Search for the cell housing the specified text and yield its [x, y] center coordinate. 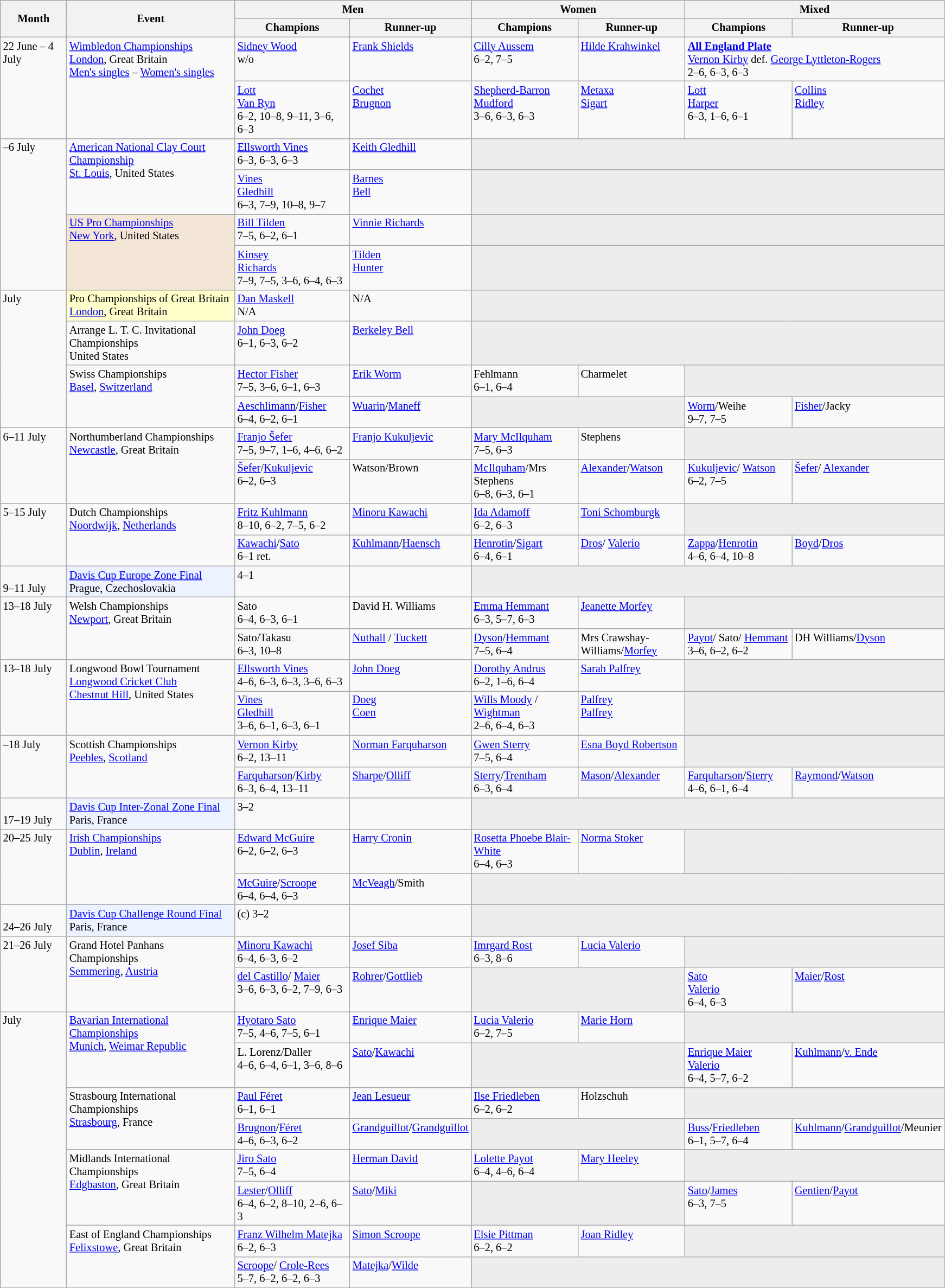
Kuhlmann/Haensch [411, 550]
22 June – 4 July [34, 88]
Norma Stoker [631, 851]
Lolette Payot6–4, 4–6, 6–4 [524, 1165]
Toni Schomburgk [631, 519]
Franjo Kukuljevic [411, 443]
Keith Gledhill [411, 154]
Frank Shields [411, 59]
Arrange L. T. C. Invitational ChampionshipsUnited States [151, 343]
Harry Cronin [411, 851]
Hector Fisher7–5, 3–6, 6–1, 6–3 [292, 381]
Sato/Kawachi [411, 1065]
Wimbledon ChampionshipsLondon, Great BritainMen's singles – Women's singles [151, 88]
John Doeg6–1, 6–3, 6–2 [292, 343]
Bavarian International ChampionshipsMunich, Weimar Republic [151, 1049]
Lucia Valerio6–2, 7–5 [524, 1027]
Cochet Brugnon [411, 110]
Event [151, 18]
Marie Horn [631, 1027]
Enrique Maier [411, 1027]
Dyson/Hemmant7–5, 6–4 [524, 644]
Northumberland ChampionshipsNewcastle, Great Britain [151, 466]
Doeg Coen [411, 713]
All England Plate Vernon Kirby def. George Lyttleton-Rogers2–6, 6–3, 6–3 [815, 59]
Maier/Rost [868, 990]
Sato/Miki [411, 1203]
Barnes Bell [411, 192]
Šefer/Kukuljevic6–2, 6–3 [292, 481]
Tilden Hunter [411, 267]
American National Clay Court ChampionshipSt. Louis, United States [151, 176]
David H. Williams [411, 613]
Franjo Šefer7–5, 9–7, 1–6, 4–6, 6–2 [292, 443]
4–1 [292, 582]
Mixed [815, 9]
John Doeg [411, 675]
Fritz Kuhlmann8–10, 6–2, 7–5, 6–2 [292, 519]
Sidney Woodw/o [292, 59]
Scottish ChampionshipsPeebles, Scotland [151, 766]
Women [578, 9]
Cilly Aussem6–2, 7–5 [524, 59]
9–11 July [34, 582]
Dan MaskellN/A [292, 305]
Vines Gledhill 3–6, 6–1, 6–3, 6–1 [292, 713]
Kinsey Richards7–9, 7–5, 3–6, 6–4, 6–3 [292, 267]
Norman Farquharson [411, 751]
Vines Gledhill6–3, 7–9, 10–8, 9–7 [292, 192]
Scroope/ Crole-Rees5–7, 6–2, 6–2, 6–3 [292, 1272]
Lester/Olliff6–4, 6–2, 8–10, 2–6, 6–3 [292, 1203]
Month [34, 18]
Wills Moody / Wightman2–6, 6–4, 6–3 [524, 713]
Buss/Friedleben6–1, 5–7, 6–4 [739, 1134]
Imrgard Rost6–3, 8–6 [524, 952]
Sato6–4, 6–3, 6–1 [292, 613]
McGuire/Scroope6–4, 6–4, 6–3 [292, 889]
Fisher/Jacky [868, 412]
Gwen Sterry7–5, 6–4 [524, 751]
Kuhlmann/Grandguillot/Meunier [868, 1134]
Simon Scroope [411, 1241]
Fehlmann6–1, 6–4 [524, 381]
McVeagh/Smith [411, 889]
Rosetta Phoebe Blair-White6–4, 6–3 [524, 851]
Esna Boyd Robertson [631, 751]
Paul Féret6–1, 6–1 [292, 1103]
DH Williams/Dyson [868, 644]
Men [353, 9]
–18 July [34, 766]
Sarah Palfrey [631, 675]
Erik Worm [411, 381]
Kawachi/Sato6–1 ret. [292, 550]
US Pro ChampionshipsNew York, United States [151, 252]
Watson/Brown [411, 481]
Dorothy Andrus6–2, 1–6, 6–4 [524, 675]
Elsie Pittman6–2, 6–2 [524, 1241]
Hyotaro Sato7–5, 4–6, 7–5, 6–1 [292, 1027]
Grand Hotel Panhans ChampionshipsSemmering, Austria [151, 973]
24–26 July [34, 920]
Jeanette Morfey [631, 613]
Šefer/ Alexander [868, 481]
Ida Adamoff6–2, 6–3 [524, 519]
Rohrer/Gottlieb [411, 990]
Dros/ Valerio [631, 550]
Franz Wilhelm Matejka6–2, 6–3 [292, 1241]
Jean Lesueur [411, 1103]
Boyd/Dros [868, 550]
Bill Tilden7–5, 6–2, 6–1 [292, 229]
Brugnon/Féret4–6, 6–3, 6–2 [292, 1134]
Irish ChampionshipsDublin, Ireland [151, 867]
Mrs Crawshay-Williams/Morfey [631, 644]
Sato/James6–3, 7–5 [739, 1203]
Kuhlmann/v. Ende [868, 1065]
Minoru Kawachi [411, 519]
N/A [411, 305]
Mary Heeley [631, 1165]
Herman David [411, 1165]
Mason/Alexander [631, 782]
Farquharson/Sterry4–6, 6–1, 6–4 [739, 782]
Raymond/Watson [868, 782]
Holzschuh [631, 1103]
Swiss ChampionshipsBasel, Switzerland [151, 396]
Shepherd-Barron Mudford3–6, 6–3, 6–3 [524, 110]
Josef Siba [411, 952]
Palfrey Palfrey [631, 713]
Metaxa Sigart [631, 110]
Sterry/Trentham6–3, 6–4 [524, 782]
Midlands International ChampionshipsEdgbaston, Great Britain [151, 1187]
Pro Championships of Great BritainLondon, Great Britain [151, 305]
Joan Ridley [631, 1241]
Ellsworth Vines6–3, 6–3, 6–3 [292, 154]
del Castillo/ Maier3–6, 6–3, 6–2, 7–9, 6–3 [292, 990]
Lott Van Ryn6–2, 10–8, 9–11, 3–6, 6–3 [292, 110]
Gentien/Payot [868, 1203]
Sato Valerio6–4, 6–3 [739, 990]
Emma Hemmant6–3, 5–7, 6–3 [524, 613]
East of England ChampionshipsFelixstowe, Great Britain [151, 1257]
Zappa/Henrotin4–6, 6–4, 10–8 [739, 550]
Alexander/Watson [631, 481]
Edward McGuire6–2, 6–2, 6–3 [292, 851]
Mary McIlquham7–5, 6–3 [524, 443]
Jiro Sato7–5, 6–4 [292, 1165]
–6 July [34, 214]
Matejka/Wilde [411, 1272]
Enrique Maier Valerio6–4, 5–7, 6–2 [739, 1065]
6–11 July [34, 466]
Collins Ridley [868, 110]
Sharpe/Olliff [411, 782]
Lucia Valerio [631, 952]
McIlquham/Mrs Stephens6–8, 6–3, 6–1 [524, 481]
Davis Cup Inter-Zonal Zone FinalParis, France [151, 813]
Sato/Takasu6–3, 10–8 [292, 644]
Nuthall / Tuckett [411, 644]
Wuarin/Maneff [411, 412]
Stephens [631, 443]
21–26 July [34, 973]
Henrotin/Sigart6–4, 6–1 [524, 550]
Kukuljevic/ Watson6–2, 7–5 [739, 481]
5–15 July [34, 535]
Grandguillot/Grandguillot [411, 1134]
Berkeley Bell [411, 343]
Aeschlimann/Fisher6–4, 6–2, 6–1 [292, 412]
20–25 July [34, 867]
Payot/ Sato/ Hemmant3–6, 6–2, 6–2 [739, 644]
Longwood Bowl TournamentLongwood Cricket ClubChestnut Hill, United States [151, 698]
Dutch ChampionshipsNoordwijk, Netherlands [151, 535]
L. Lorenz/Daller4–6, 6–4, 6–1, 3–6, 8–6 [292, 1065]
Ellsworth Vines4–6, 6–3, 6–3, 3–6, 6–3 [292, 675]
Worm/Weihe9–7, 7–5 [739, 412]
Minoru Kawachi6–4, 6–3, 6–2 [292, 952]
17–19 July [34, 813]
Vernon Kirby6–2, 13–11 [292, 751]
Lott Harper6–3, 1–6, 6–1 [739, 110]
Welsh ChampionshipsNewport, Great Britain [151, 628]
Charmelet [631, 381]
3–2 [292, 813]
Farquharson/Kirby6–3, 6–4, 13–11 [292, 782]
Hilde Krahwinkel [631, 59]
Vinnie Richards [411, 229]
Davis Cup Challenge Round FinalParis, France [151, 920]
Ilse Friedleben6–2, 6–2 [524, 1103]
(c) 3–2 [292, 920]
Davis Cup Europe Zone FinalPrague, Czechoslovakia [151, 582]
Strasbourg International ChampionshipsStrasbourg, France [151, 1119]
